Return (x, y) of the center of cell containing provided text 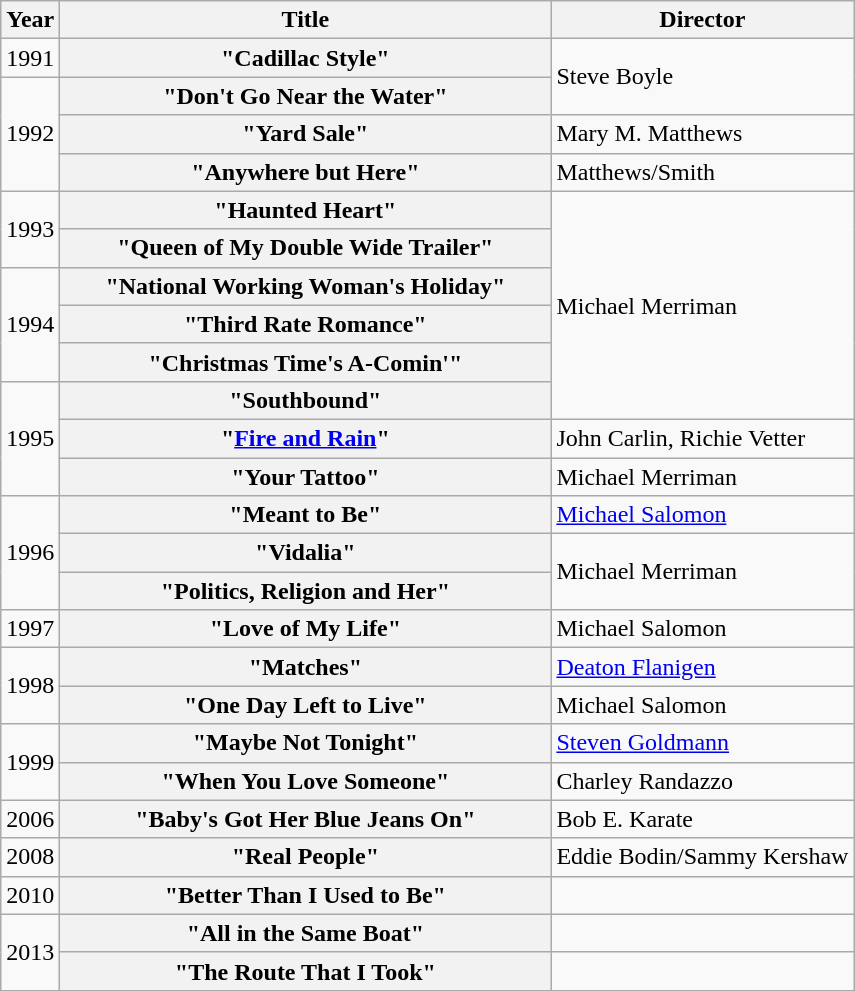
2006 (30, 819)
"Your Tattoo" (306, 477)
1991 (30, 58)
1993 (30, 229)
Eddie Bodin/Sammy Kershaw (702, 857)
Year (30, 20)
2008 (30, 857)
"Fire and Rain" (306, 438)
"Christmas Time's A-Comin'" (306, 362)
John Carlin, Richie Vetter (702, 438)
Steven Goldmann (702, 743)
Deaton Flanigen (702, 667)
Steve Boyle (702, 77)
1994 (30, 324)
"Matches" (306, 667)
1992 (30, 134)
"Haunted Heart" (306, 210)
"Third Rate Romance" (306, 324)
Charley Randazzo (702, 781)
"Baby's Got Her Blue Jeans On" (306, 819)
1999 (30, 762)
"Maybe Not Tonight" (306, 743)
Mary M. Matthews (702, 134)
"Love of My Life" (306, 629)
Title (306, 20)
"Don't Go Near the Water" (306, 96)
Director (702, 20)
"Anywhere but Here" (306, 172)
"Vidalia" (306, 553)
"Real People" (306, 857)
"Queen of My Double Wide Trailer" (306, 248)
"Politics, Religion and Her" (306, 591)
Matthews/Smith (702, 172)
2013 (30, 952)
"The Route That I Took" (306, 971)
1997 (30, 629)
"National Working Woman's Holiday" (306, 286)
Bob E. Karate (702, 819)
"Meant to Be" (306, 515)
1998 (30, 686)
"Yard Sale" (306, 134)
"Better Than I Used to Be" (306, 895)
"Cadillac Style" (306, 58)
"All in the Same Boat" (306, 933)
"When You Love Someone" (306, 781)
1995 (30, 438)
2010 (30, 895)
"One Day Left to Live" (306, 705)
"Southbound" (306, 400)
1996 (30, 553)
